Determine the (X, Y) coordinate at the center of the cell enclosing the given text.  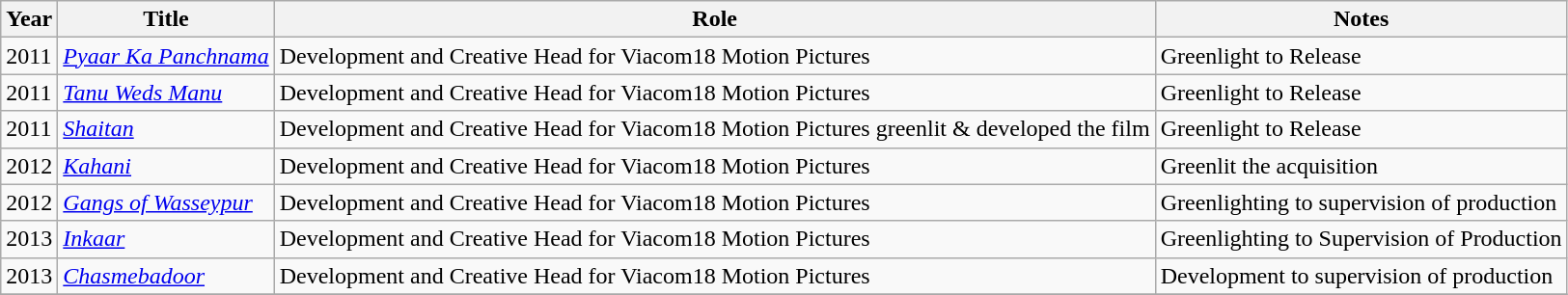
Notes (1361, 19)
Role (714, 19)
Inkaar (166, 239)
Greenlit the acquisition (1361, 166)
Development and Creative Head for Viacom18 Motion Pictures greenlit & developed the film (714, 129)
Shaitan (166, 129)
Title (166, 19)
Development to supervision of production (1361, 276)
Pyaar Ka Panchnama (166, 56)
Tanu Weds Manu (166, 93)
Year (29, 19)
Greenlighting to supervision of production (1361, 202)
Gangs of Wasseypur (166, 202)
Kahani (166, 166)
Chasmebadoor (166, 276)
Greenlighting to Supervision of Production (1361, 239)
